Detect which cell encompasses the target text, then output its [X, Y] center coordinate. 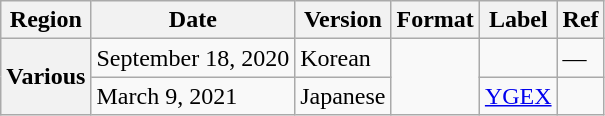
Ref [580, 20]
YGEX [518, 96]
Region [46, 20]
September 18, 2020 [193, 58]
Various [46, 77]
Korean [343, 58]
Japanese [343, 96]
Label [518, 20]
Date [193, 20]
— [580, 58]
Version [343, 20]
Format [435, 20]
March 9, 2021 [193, 96]
